Identify which cell holds the provided text, then report its [x, y] central coordinate. 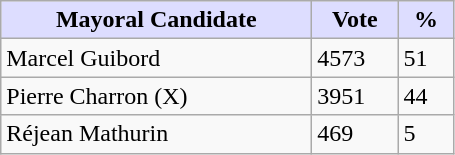
44 [426, 96]
Vote [355, 20]
Marcel Guibord [156, 58]
Mayoral Candidate [156, 20]
% [426, 20]
Réjean Mathurin [156, 134]
3951 [355, 96]
469 [355, 134]
4573 [355, 58]
5 [426, 134]
Pierre Charron (X) [156, 96]
51 [426, 58]
